Search for the cell housing the specified text and yield its (X, Y) center coordinate. 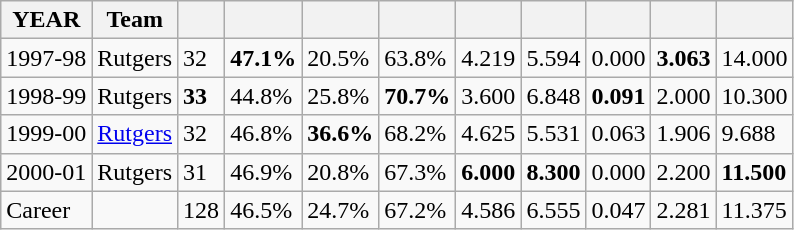
2.000 (684, 96)
25.8% (340, 96)
6.555 (554, 210)
63.8% (418, 58)
10.300 (754, 96)
8.300 (554, 172)
2000-01 (46, 172)
5.531 (554, 134)
70.7% (418, 96)
68.2% (418, 134)
0.091 (618, 96)
Career (46, 210)
3.600 (488, 96)
6.000 (488, 172)
1997-98 (46, 58)
1999-00 (46, 134)
Team (135, 20)
9.688 (754, 134)
46.9% (264, 172)
33 (202, 96)
4.219 (488, 58)
0.047 (618, 210)
14.000 (754, 58)
4.625 (488, 134)
24.7% (340, 210)
6.848 (554, 96)
44.8% (264, 96)
1.906 (684, 134)
20.5% (340, 58)
2.281 (684, 210)
128 (202, 210)
5.594 (554, 58)
2.200 (684, 172)
36.6% (340, 134)
11.500 (754, 172)
47.1% (264, 58)
0.063 (618, 134)
31 (202, 172)
4.586 (488, 210)
1998-99 (46, 96)
20.8% (340, 172)
3.063 (684, 58)
YEAR (46, 20)
46.8% (264, 134)
46.5% (264, 210)
67.3% (418, 172)
11.375 (754, 210)
67.2% (418, 210)
